Extract the (x, y) coordinate from the center of the cell holding the provided text.  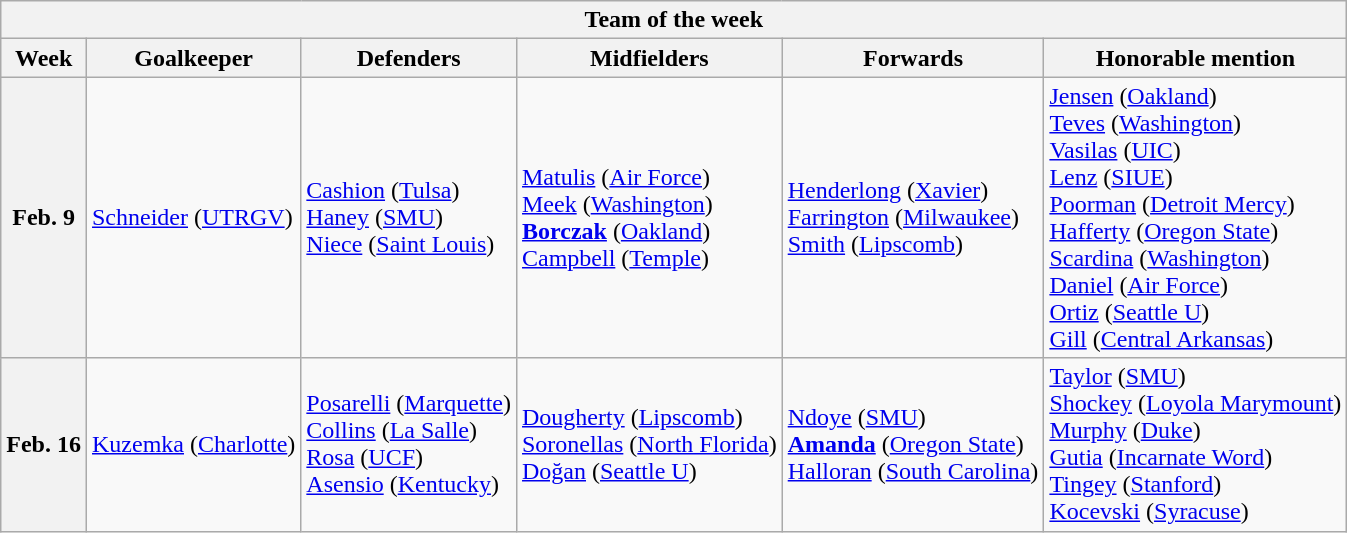
Goalkeeper (193, 58)
Week (44, 58)
Team of the week (674, 20)
Taylor (SMU) Shockey (Loyola Marymount) Murphy (Duke) Gutia (Incarnate Word) Tingey (Stanford) Kocevski (Syracuse) (1196, 444)
Kuzemka (Charlotte) (193, 444)
Posarelli (Marquette) Collins (La Salle) Rosa (UCF) Asensio (Kentucky) (409, 444)
Midfielders (649, 58)
Honorable mention (1196, 58)
Dougherty (Lipscomb) Soronellas (North Florida) Doğan (Seattle U) (649, 444)
Defenders (409, 58)
Cashion (Tulsa) Haney (SMU) Niece (Saint Louis) (409, 218)
Schneider (UTRGV) (193, 218)
Matulis (Air Force) Meek (Washington) Borczak (Oakland) Campbell (Temple) (649, 218)
Ndoye (SMU) Amanda (Oregon State) Halloran (South Carolina) (913, 444)
Feb. 9 (44, 218)
Forwards (913, 58)
Henderlong (Xavier) Farrington (Milwaukee) Smith (Lipscomb) (913, 218)
Feb. 16 (44, 444)
